From the cell containing the given text, extract its center point as (x, y) coordinate. 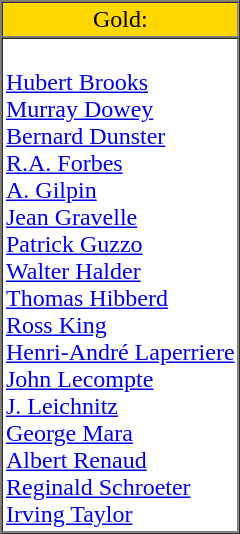
Gold: (121, 20)
